Scan for the cell matching the given text and deliver its (x, y) coordinate at center. 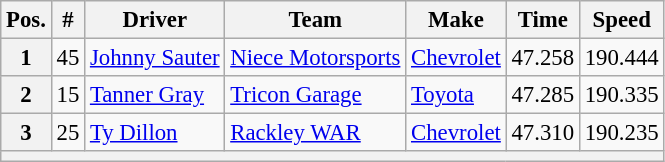
Tricon Garage (316, 95)
Johnny Sauter (155, 58)
# (68, 20)
Time (542, 20)
Team (316, 20)
Driver (155, 20)
190.444 (622, 58)
Niece Motorsports (316, 58)
47.285 (542, 95)
Make (456, 20)
190.235 (622, 133)
Pos. (26, 20)
Tanner Gray (155, 95)
3 (26, 133)
190.335 (622, 95)
45 (68, 58)
Rackley WAR (316, 133)
1 (26, 58)
Ty Dillon (155, 133)
25 (68, 133)
47.310 (542, 133)
15 (68, 95)
Speed (622, 20)
2 (26, 95)
47.258 (542, 58)
Toyota (456, 95)
